Return the [X, Y] coordinate for the center point of the cell that contains the specified text.  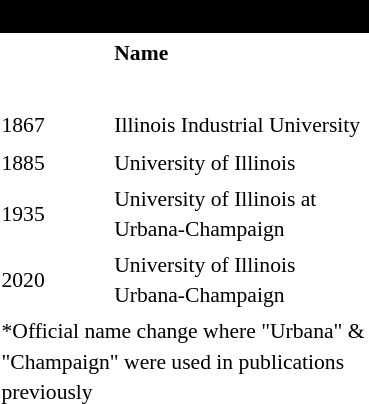
1867 [55, 126]
1935 [55, 212]
University names [184, 16]
Name [241, 52]
University of Illinois Urbana-Champaign [241, 280]
2020 [55, 280]
University of Illinois at Urbana-Champaign [241, 212]
Illinois Industrial University [241, 126]
University of Illinois [241, 162]
1885 [55, 162]
